From the cell containing the given text, extract its center point as [X, Y] coordinate. 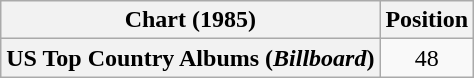
Position [427, 20]
48 [427, 58]
Chart (1985) [190, 20]
US Top Country Albums (Billboard) [190, 58]
